Return [x, y] of the center of cell containing provided text 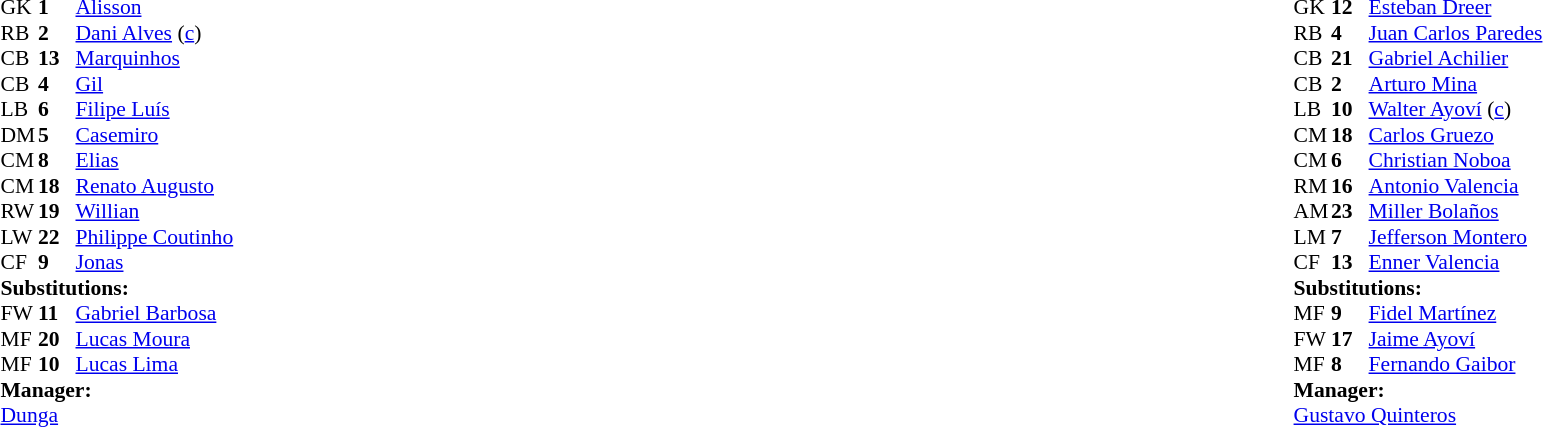
7 [1350, 237]
Jonas [155, 263]
20 [57, 339]
LM [1313, 237]
Jaime Ayoví [1456, 339]
5 [57, 135]
19 [57, 211]
17 [1350, 339]
RM [1313, 186]
Miller Bolaños [1456, 211]
23 [1350, 211]
Juan Carlos Paredes [1456, 33]
Casemiro [155, 135]
Arturo Mina [1456, 84]
Christian Noboa [1456, 161]
Carlos Gruezo [1456, 135]
Philippe Coutinho [155, 237]
11 [57, 313]
RW [19, 211]
21 [1350, 59]
Gabriel Achilier [1456, 59]
Fernando Gaibor [1456, 365]
Gabriel Barbosa [155, 313]
Walter Ayoví (c) [1456, 109]
Renato Augusto [155, 186]
Gil [155, 84]
Lucas Lima [155, 365]
Antonio Valencia [1456, 186]
Lucas Moura [155, 339]
Filipe Luís [155, 109]
16 [1350, 186]
Jefferson Montero [1456, 237]
Elias [155, 161]
AM [1313, 211]
Willian [155, 211]
Enner Valencia [1456, 263]
Dani Alves (c) [155, 33]
Marquinhos [155, 59]
DM [19, 135]
Fidel Martínez [1456, 313]
LW [19, 237]
22 [57, 237]
